Search for the cell housing the specified text and yield its (x, y) center coordinate. 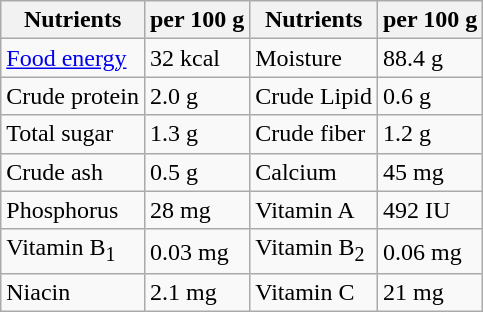
28 mg (196, 210)
Calcium (314, 172)
88.4 g (430, 58)
1.2 g (430, 134)
Vitamin C (314, 292)
32 kcal (196, 58)
2.0 g (196, 96)
21 mg (430, 292)
Vitamin A (314, 210)
Phosphorus (73, 210)
1.3 g (196, 134)
Total sugar (73, 134)
Moisture (314, 58)
Crude ash (73, 172)
0.03 mg (196, 251)
0.5 g (196, 172)
0.6 g (430, 96)
Crude protein (73, 96)
Crude Lipid (314, 96)
Crude fiber (314, 134)
45 mg (430, 172)
Vitamin B2 (314, 251)
2.1 mg (196, 292)
Vitamin B1 (73, 251)
492 IU (430, 210)
Food energy (73, 58)
Niacin (73, 292)
0.06 mg (430, 251)
